Scan for the cell matching the given text and deliver its (x, y) coordinate at center. 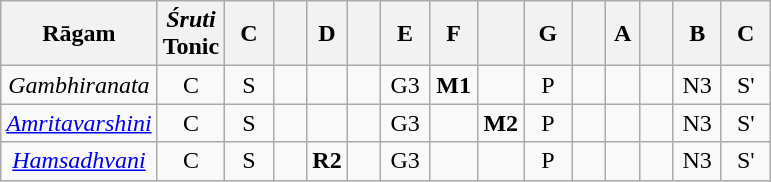
R2 (327, 161)
B (698, 34)
Gambhiranata (79, 85)
M1 (454, 85)
E (406, 34)
Hamsadhvani (79, 161)
Rāgam (79, 34)
A (623, 34)
G (548, 34)
M2 (501, 123)
ŚrutiTonic (191, 34)
F (454, 34)
D (327, 34)
Amritavarshini (79, 123)
